Search for the cell housing the specified text and yield its (X, Y) center coordinate. 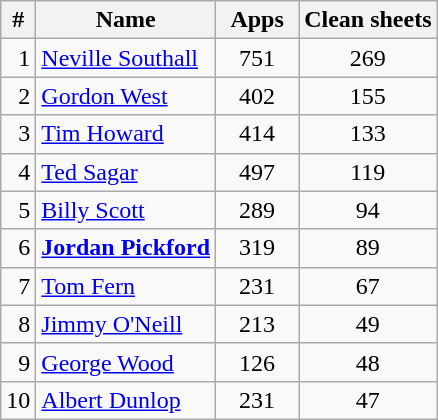
414 (258, 134)
Ted Sagar (126, 172)
8 (18, 324)
7 (18, 286)
289 (258, 210)
751 (258, 58)
497 (258, 172)
Gordon West (126, 96)
155 (368, 96)
89 (368, 248)
4 (18, 172)
319 (258, 248)
402 (258, 96)
# (18, 20)
47 (368, 400)
Tim Howard (126, 134)
48 (368, 362)
Billy Scott (126, 210)
133 (368, 134)
Tom Fern (126, 286)
Neville Southall (126, 58)
213 (258, 324)
269 (368, 58)
10 (18, 400)
Jordan Pickford (126, 248)
9 (18, 362)
5 (18, 210)
Albert Dunlop (126, 400)
Name (126, 20)
2 (18, 96)
67 (368, 286)
1 (18, 58)
3 (18, 134)
Apps (258, 20)
126 (258, 362)
George Wood (126, 362)
Clean sheets (368, 20)
94 (368, 210)
119 (368, 172)
Jimmy O'Neill (126, 324)
49 (368, 324)
6 (18, 248)
